Provide the (X, Y) coordinate of the cell's center where the given text is located.  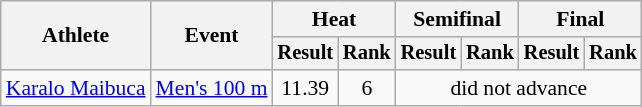
Athlete (76, 36)
Karalo Maibuca (76, 88)
6 (367, 88)
11.39 (305, 88)
Final (580, 19)
did not advance (519, 88)
Men's 100 m (212, 88)
Event (212, 36)
Semifinal (458, 19)
Heat (334, 19)
